Output the [X, Y] coordinate of the center of the cell containing the given text.  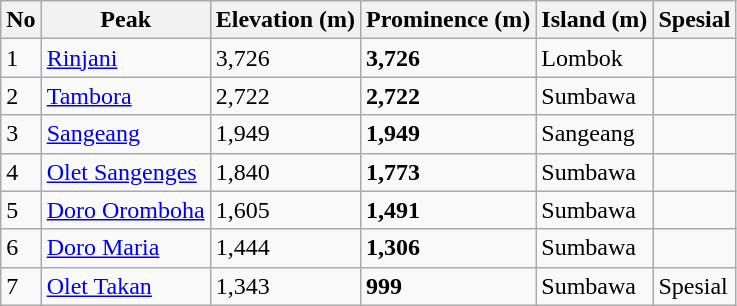
6 [21, 248]
Island (m) [594, 20]
Doro Maria [126, 248]
Tambora [126, 96]
1,840 [285, 172]
7 [21, 286]
Rinjani [126, 58]
Elevation (m) [285, 20]
1,306 [448, 248]
No [21, 20]
4 [21, 172]
1 [21, 58]
Olet Sangenges [126, 172]
1,343 [285, 286]
1,773 [448, 172]
3 [21, 134]
Peak [126, 20]
Olet Takan [126, 286]
1,444 [285, 248]
1,605 [285, 210]
2 [21, 96]
999 [448, 286]
5 [21, 210]
Doro Oromboha [126, 210]
Lombok [594, 58]
1,491 [448, 210]
Prominence (m) [448, 20]
